Capture the cell that displays the provided text and extract its (X, Y) central coordinate. 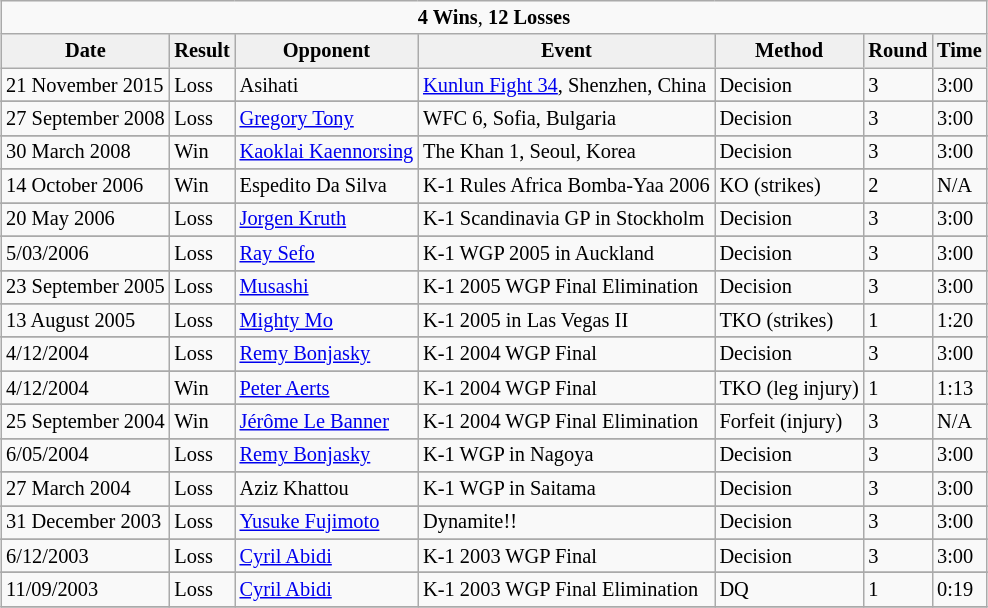
27 March 2004 (85, 489)
11/09/2003 (85, 590)
4 Wins, 12 Losses (494, 18)
Espedito Da Silva (327, 186)
31 December 2003 (85, 523)
KO (strikes) (790, 186)
30 March 2008 (85, 152)
Dynamite!! (566, 523)
K-1 WGP in Nagoya (566, 455)
23 September 2005 (85, 287)
Jérôme Le Banner (327, 422)
5/03/2006 (85, 253)
TKO (strikes) (790, 321)
Method (790, 51)
TKO (leg injury) (790, 388)
Asihati (327, 85)
Event (566, 51)
6/12/2003 (85, 556)
1:20 (960, 321)
Result (202, 51)
Date (85, 51)
20 May 2006 (85, 220)
K-1 2005 WGP Final Elimination (566, 287)
Opponent (327, 51)
WFC 6, Sofia, Bulgaria (566, 119)
Forfeit (injury) (790, 422)
27 September 2008 (85, 119)
Round (898, 51)
21 November 2015 (85, 85)
Yusuke Fujimoto (327, 523)
2 (898, 186)
Kunlun Fight 34, Shenzhen, China (566, 85)
The Khan 1, Seoul, Korea (566, 152)
6/05/2004 (85, 455)
13 August 2005 (85, 321)
0:19 (960, 590)
14 October 2006 (85, 186)
Jorgen Kruth (327, 220)
Gregory Tony (327, 119)
K-1 Rules Africa Bomba-Yaa 2006 (566, 186)
25 September 2004 (85, 422)
Peter Aerts (327, 388)
Aziz Khattou (327, 489)
K-1 WGP in Saitama (566, 489)
Kaoklai Kaennorsing (327, 152)
Ray Sefo (327, 253)
K-1 2003 WGP Final Elimination (566, 590)
K-1 2005 in Las Vegas II (566, 321)
Mighty Mo (327, 321)
K-1 2003 WGP Final (566, 556)
K-1 Scandinavia GP in Stockholm (566, 220)
K-1 2004 WGP Final Elimination (566, 422)
K-1 WGP 2005 in Auckland (566, 253)
Musashi (327, 287)
Time (960, 51)
1:13 (960, 388)
DQ (790, 590)
